Detect which cell encompasses the target text, then output its [x, y] center coordinate. 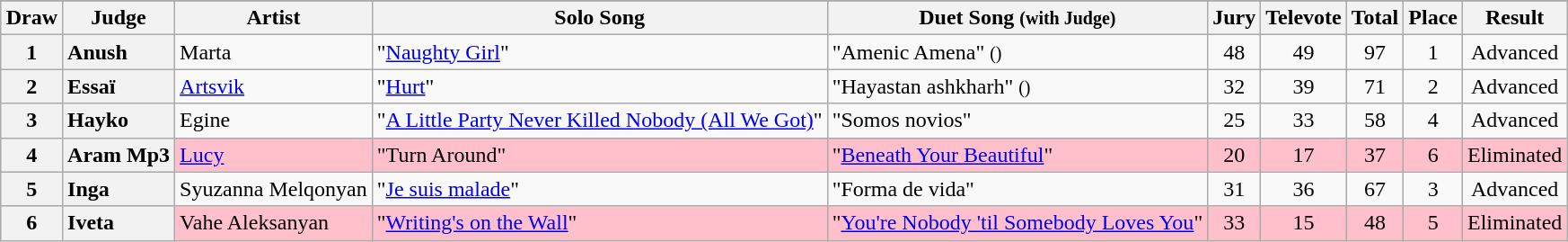
32 [1234, 86]
Anush [119, 52]
Solo Song [600, 18]
20 [1234, 155]
Televote [1304, 18]
Lucy [274, 155]
36 [1304, 189]
25 [1234, 121]
15 [1304, 223]
Judge [119, 18]
Vahe Aleksanyan [274, 223]
Jury [1234, 18]
Iveta [119, 223]
"Je suis malade" [600, 189]
39 [1304, 86]
71 [1375, 86]
Artist [274, 18]
67 [1375, 189]
17 [1304, 155]
49 [1304, 52]
"Turn Around" [600, 155]
Result [1514, 18]
Inga [119, 189]
31 [1234, 189]
97 [1375, 52]
Egine [274, 121]
"Naughty Girl" [600, 52]
37 [1375, 155]
Artsvik [274, 86]
Aram Mp3 [119, 155]
Marta [274, 52]
58 [1375, 121]
Place [1433, 18]
"Forma de vida" [1017, 189]
"Beneath Your Beautiful" [1017, 155]
"Hurt" [600, 86]
"Writing's on the Wall" [600, 223]
Draw [31, 18]
"A Little Party Never Killed Nobody (All We Got)" [600, 121]
Hayko [119, 121]
"Somos novios" [1017, 121]
Duet Song (with Judge) [1017, 18]
"Hayastan ashkharh" () [1017, 86]
Essaï [119, 86]
"You're Nobody 'til Somebody Loves You" [1017, 223]
Syuzanna Melqonyan [274, 189]
"Amenic Amena" () [1017, 52]
Total [1375, 18]
